Pinpoint the cell where the given text exists, returning its [x, y] midpoint coordinate. 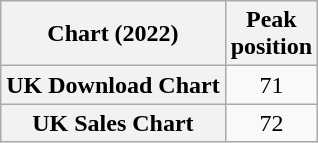
72 [271, 123]
Chart (2022) [113, 34]
UK Download Chart [113, 85]
Peakposition [271, 34]
UK Sales Chart [113, 123]
71 [271, 85]
